Return the (x, y) coordinate for the center point of the cell that contains the specified text.  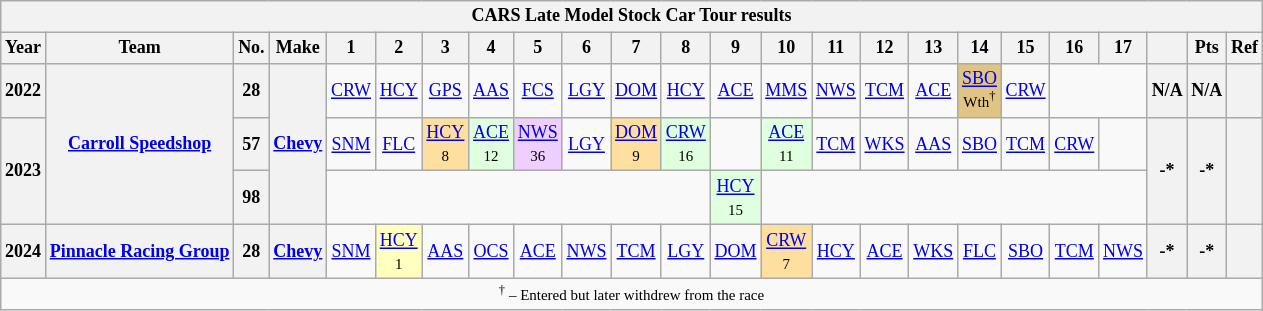
57 (252, 144)
16 (1074, 48)
2022 (24, 90)
Make (298, 48)
No. (252, 48)
CRW16 (686, 144)
ACE12 (492, 144)
Team (139, 48)
2023 (24, 170)
Pinnacle Racing Group (139, 252)
1 (352, 48)
Carroll Speedshop (139, 144)
Pts (1207, 48)
GPS (446, 90)
9 (736, 48)
7 (636, 48)
2024 (24, 252)
3 (446, 48)
HCY8 (446, 144)
Ref (1245, 48)
10 (786, 48)
HCY15 (736, 198)
4 (492, 48)
OCS (492, 252)
6 (586, 48)
SBOWth† (980, 90)
98 (252, 198)
12 (884, 48)
13 (934, 48)
CRW7 (786, 252)
15 (1026, 48)
FCS (538, 90)
CARS Late Model Stock Car Tour results (632, 16)
14 (980, 48)
† – Entered but later withdrew from the race (632, 294)
ACE11 (786, 144)
8 (686, 48)
DOM9 (636, 144)
5 (538, 48)
11 (836, 48)
NWS36 (538, 144)
Year (24, 48)
HCY1 (398, 252)
2 (398, 48)
17 (1124, 48)
MMS (786, 90)
